Pinpoint the cell where the given text exists, returning its (X, Y) midpoint coordinate. 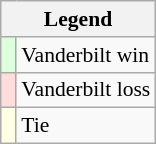
Legend (78, 19)
Vanderbilt win (86, 55)
Tie (86, 126)
Vanderbilt loss (86, 90)
